Search for the cell housing the specified text and yield its [X, Y] center coordinate. 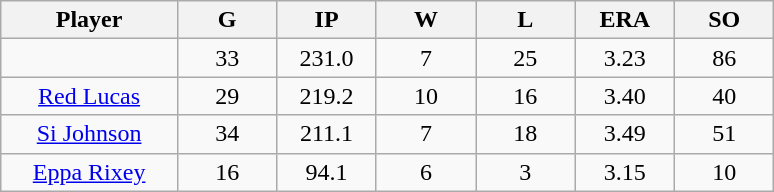
33 [226, 58]
219.2 [326, 96]
IP [326, 20]
3.49 [624, 134]
SO [724, 20]
3.23 [624, 58]
40 [724, 96]
Player [90, 20]
W [426, 20]
34 [226, 134]
211.1 [326, 134]
Eppa Rixey [90, 172]
Si Johnson [90, 134]
L [526, 20]
3.40 [624, 96]
29 [226, 96]
51 [724, 134]
18 [526, 134]
3.15 [624, 172]
Red Lucas [90, 96]
231.0 [326, 58]
86 [724, 58]
ERA [624, 20]
G [226, 20]
25 [526, 58]
94.1 [326, 172]
3 [526, 172]
6 [426, 172]
